Locate the cell with the specified text and output its (x, y) center coordinate. 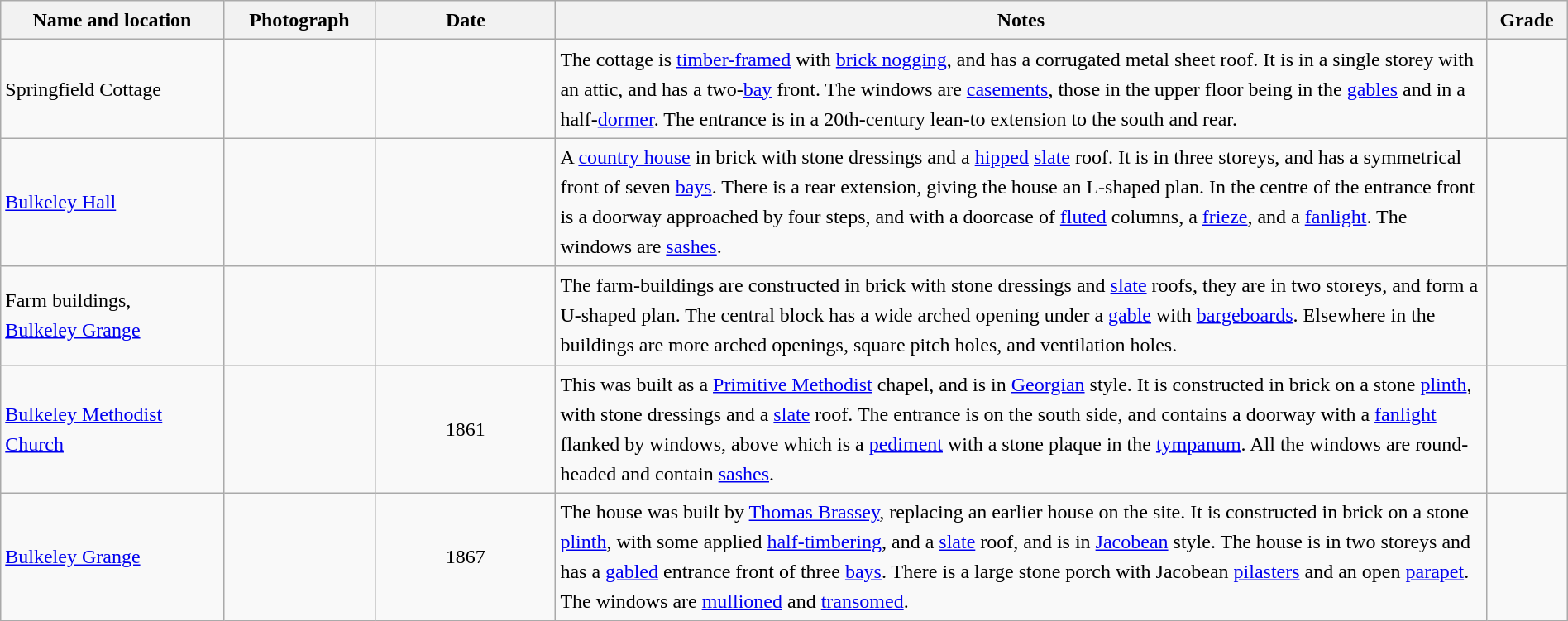
1861 (466, 428)
Grade (1527, 20)
Bulkeley Grange (112, 557)
1867 (466, 557)
Bulkeley Hall (112, 202)
Photograph (299, 20)
Farm buildings,Bulkeley Grange (112, 316)
Bulkeley Methodist Church (112, 428)
Notes (1021, 20)
Springfield Cottage (112, 89)
Date (466, 20)
Name and location (112, 20)
